For the text-containing cell, return its midpoint in [X, Y] coordinate format. 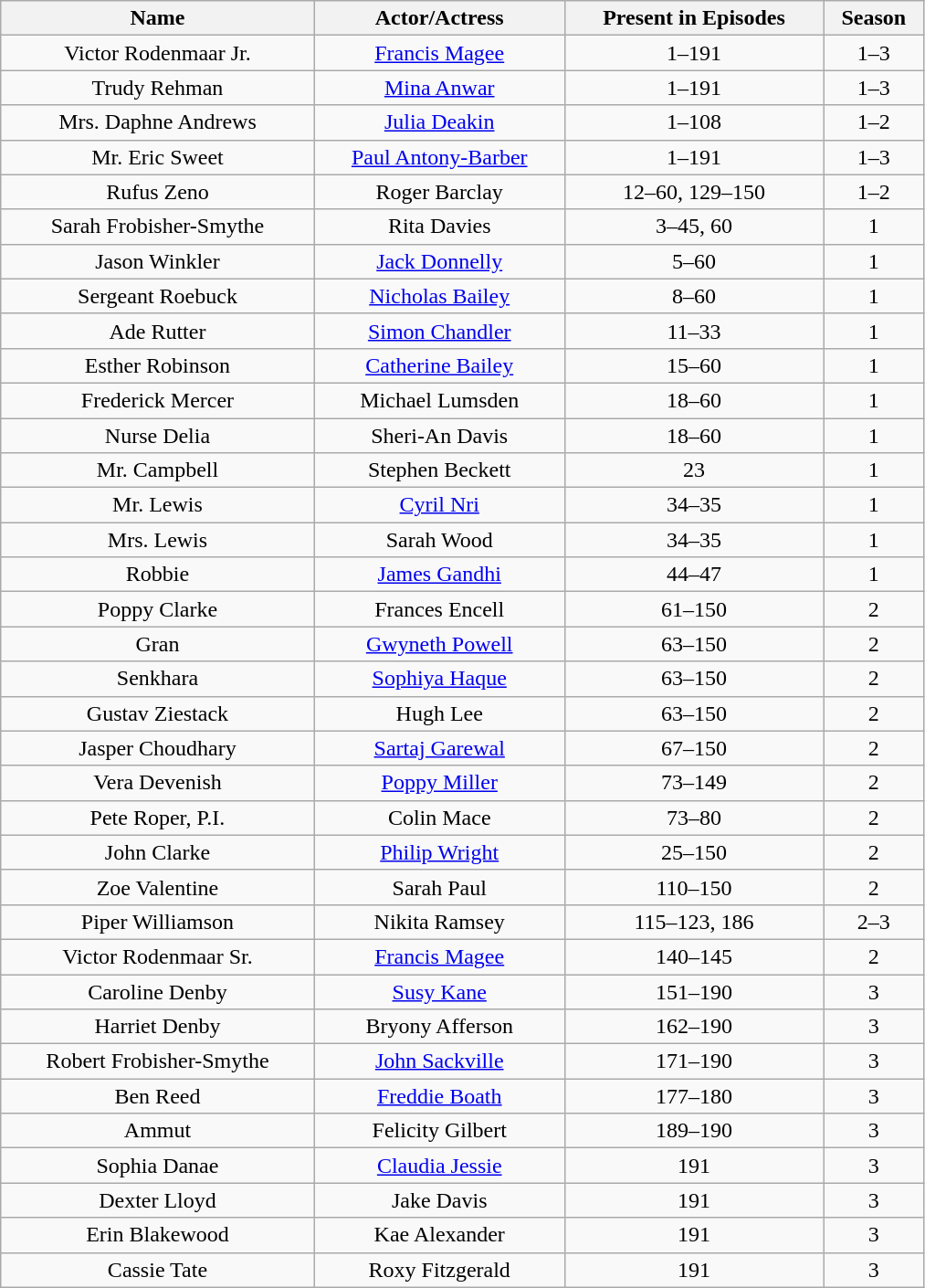
12–60, 129–150 [694, 192]
Stephen Beckett [439, 470]
Hugh Lee [439, 713]
3–45, 60 [694, 227]
Zoe Valentine [157, 887]
Mr. Campbell [157, 470]
Mr. Lewis [157, 505]
Julia Deakin [439, 122]
11–33 [694, 331]
73–80 [694, 818]
Gran [157, 644]
Harriet Denby [157, 1027]
Sergeant Roebuck [157, 296]
44–47 [694, 575]
Simon Chandler [439, 331]
John Clarke [157, 852]
Dexter Lloyd [157, 1200]
Jake Davis [439, 1200]
Nicholas Bailey [439, 296]
Freddie Boath [439, 1096]
Kae Alexander [439, 1235]
Vera Devenish [157, 783]
Sophiya Haque [439, 679]
Nurse Delia [157, 436]
Paul Antony-Barber [439, 157]
Ade Rutter [157, 331]
Name [157, 18]
Catherine Bailey [439, 365]
Caroline Denby [157, 991]
Cyril Nri [439, 505]
5–60 [694, 261]
8–60 [694, 296]
Robert Frobisher-Smythe [157, 1061]
Jack Donnelly [439, 261]
115–123, 186 [694, 922]
John Sackville [439, 1061]
140–145 [694, 956]
Rufus Zeno [157, 192]
Frederick Mercer [157, 400]
Season [874, 18]
Esther Robinson [157, 365]
61–150 [694, 609]
Michael Lumsden [439, 400]
Erin Blakewood [157, 1235]
Jasper Choudhary [157, 748]
Mrs. Lewis [157, 540]
23 [694, 470]
Actor/Actress [439, 18]
171–190 [694, 1061]
Susy Kane [439, 991]
Piper Williamson [157, 922]
Senkhara [157, 679]
Nikita Ramsey [439, 922]
110–150 [694, 887]
Sarah Wood [439, 540]
Robbie [157, 575]
Felicity Gilbert [439, 1131]
Sheri-An Davis [439, 436]
Roxy Fitzgerald [439, 1270]
25–150 [694, 852]
Frances Encell [439, 609]
162–190 [694, 1027]
Cassie Tate [157, 1270]
Sarah Frobisher-Smythe [157, 227]
Ammut [157, 1131]
15–60 [694, 365]
Present in Episodes [694, 18]
Ben Reed [157, 1096]
James Gandhi [439, 575]
Trudy Rehman [157, 88]
Rita Davies [439, 227]
Gustav Ziestack [157, 713]
Mina Anwar [439, 88]
Bryony Afferson [439, 1027]
2–3 [874, 922]
1–108 [694, 122]
Poppy Miller [439, 783]
Victor Rodenmaar Sr. [157, 956]
177–180 [694, 1096]
Claudia Jessie [439, 1166]
Gwyneth Powell [439, 644]
Poppy Clarke [157, 609]
Victor Rodenmaar Jr. [157, 53]
Roger Barclay [439, 192]
67–150 [694, 748]
Mr. Eric Sweet [157, 157]
Colin Mace [439, 818]
Jason Winkler [157, 261]
Mrs. Daphne Andrews [157, 122]
151–190 [694, 991]
Sarah Paul [439, 887]
Philip Wright [439, 852]
Pete Roper, P.I. [157, 818]
Sartaj Garewal [439, 748]
189–190 [694, 1131]
Sophia Danae [157, 1166]
73–149 [694, 783]
